For the text-containing cell, return its midpoint in (x, y) coordinate format. 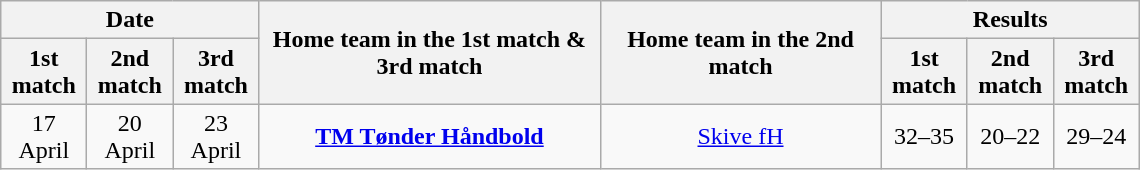
TM Tønder Håndbold (430, 136)
20–22 (1010, 136)
Results (1010, 20)
29–24 (1096, 136)
Home team in the 1st match & 3rd match (430, 52)
Skive fH (740, 136)
Home team in the 2nd match (740, 52)
Date (130, 20)
17 April (44, 136)
32–35 (924, 136)
20 April (130, 136)
23 April (216, 136)
